Return (X, Y) of the center of cell containing provided text 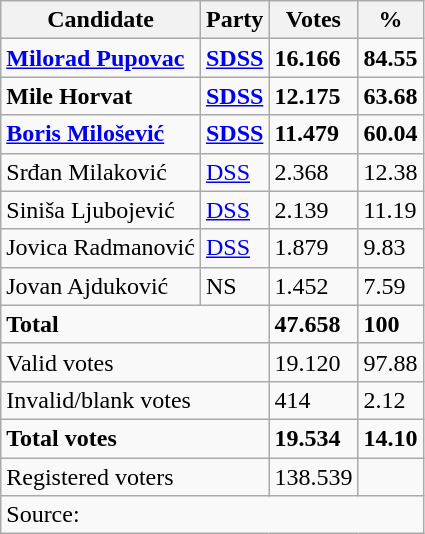
NS (234, 286)
Source: (212, 515)
Boris Milošević (101, 134)
11.479 (314, 134)
14.10 (390, 438)
2.12 (390, 400)
138.539 (314, 477)
11.19 (390, 210)
16.166 (314, 58)
100 (390, 324)
2.139 (314, 210)
47.658 (314, 324)
Total (135, 324)
2.368 (314, 172)
Jovica Radmanović (101, 248)
Total votes (135, 438)
% (390, 20)
Valid votes (135, 362)
1.879 (314, 248)
Party (234, 20)
Candidate (101, 20)
84.55 (390, 58)
Invalid/blank votes (135, 400)
Srđan Milaković (101, 172)
19.120 (314, 362)
Siniša Ljubojević (101, 210)
Jovan Ajduković (101, 286)
97.88 (390, 362)
60.04 (390, 134)
19.534 (314, 438)
12.38 (390, 172)
1.452 (314, 286)
Milorad Pupovac (101, 58)
Mile Horvat (101, 96)
12.175 (314, 96)
Votes (314, 20)
414 (314, 400)
63.68 (390, 96)
9.83 (390, 248)
Registered voters (135, 477)
7.59 (390, 286)
